Return the [X, Y] coordinate for the center point of the cell that contains the specified text.  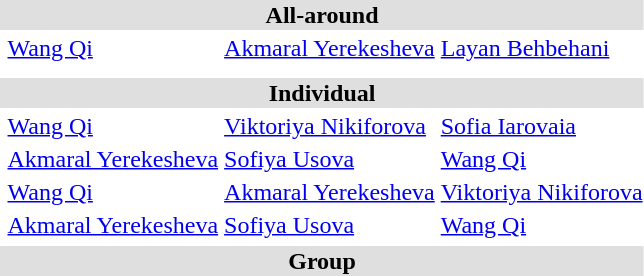
Individual [322, 93]
All-around [322, 15]
Layan Behbehani [542, 48]
Sofia Iarovaia [542, 126]
Group [322, 261]
